For the text-containing cell, return its midpoint in (x, y) coordinate format. 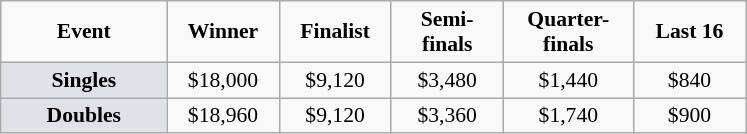
Last 16 (689, 32)
$18,000 (223, 80)
$1,740 (568, 116)
Doubles (84, 116)
$18,960 (223, 116)
Semi-finals (447, 32)
Event (84, 32)
$3,480 (447, 80)
$3,360 (447, 116)
Singles (84, 80)
$1,440 (568, 80)
$900 (689, 116)
Winner (223, 32)
Quarter-finals (568, 32)
$840 (689, 80)
Finalist (335, 32)
